Extract the (x, y) coordinate from the center of the cell holding the provided text.  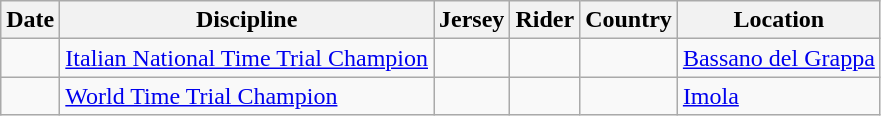
Imola (778, 96)
World Time Trial Champion (247, 96)
Italian National Time Trial Champion (247, 58)
Discipline (247, 20)
Date (30, 20)
Jersey (472, 20)
Rider (545, 20)
Bassano del Grappa (778, 58)
Country (629, 20)
Location (778, 20)
